Search for the cell housing the specified text and yield its (x, y) center coordinate. 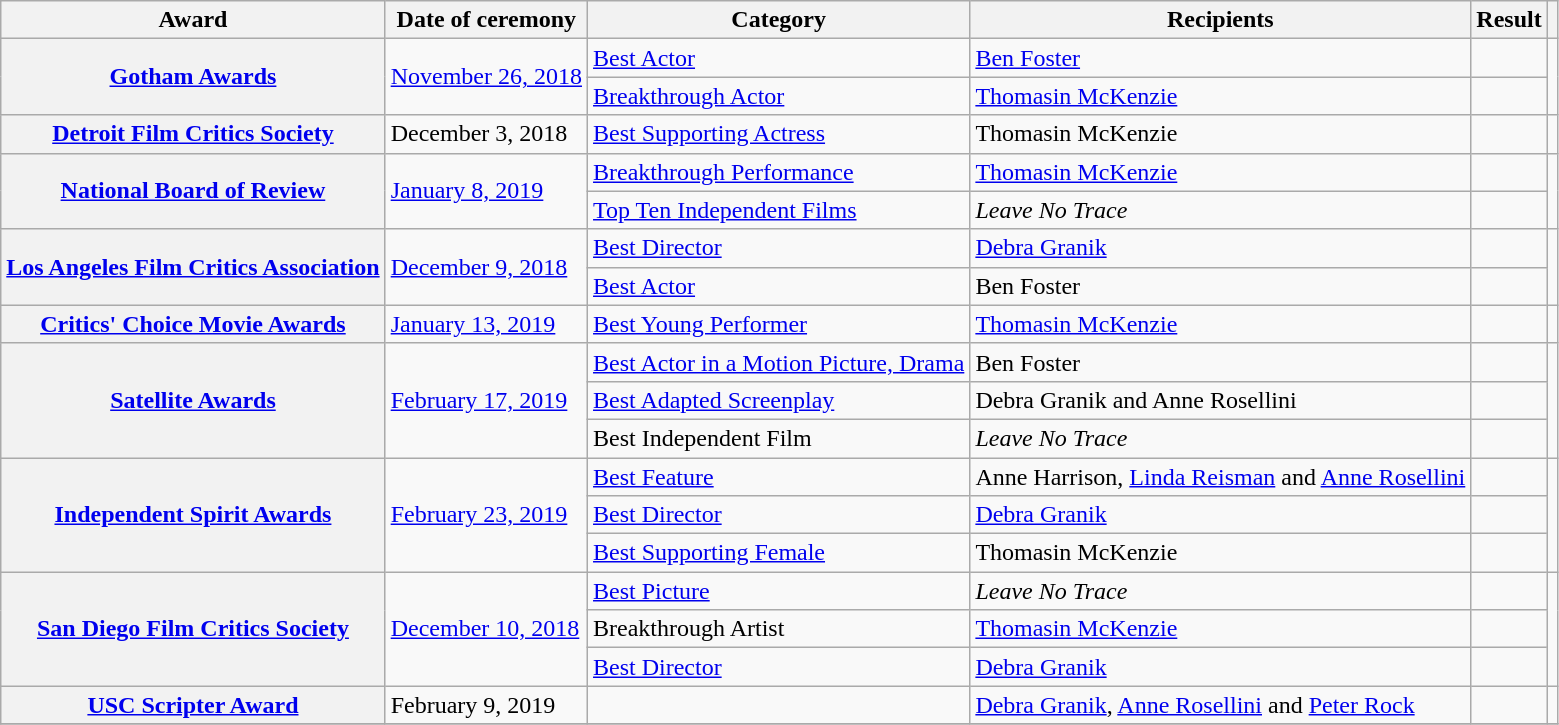
Award (193, 20)
Breakthrough Performance (779, 172)
Best Picture (779, 591)
Critics' Choice Movie Awards (193, 324)
Best Supporting Actress (779, 134)
Anne Harrison, Linda Reisman and Anne Rosellini (1220, 477)
Breakthrough Actor (779, 96)
Top Ten Independent Films (779, 210)
Los Angeles Film Critics Association (193, 267)
San Diego Film Critics Society (193, 629)
Breakthrough Artist (779, 629)
Debra Granik and Anne Rosellini (1220, 400)
December 3, 2018 (486, 134)
USC Scripter Award (193, 705)
February 9, 2019 (486, 705)
January 8, 2019 (486, 191)
December 9, 2018 (486, 267)
Best Young Performer (779, 324)
Category (779, 20)
Detroit Film Critics Society (193, 134)
Best Supporting Female (779, 553)
National Board of Review (193, 191)
Debra Granik, Anne Rosellini and Peter Rock (1220, 705)
Result (1509, 20)
Best Independent Film (779, 438)
December 10, 2018 (486, 629)
November 26, 2018 (486, 77)
Best Feature (779, 477)
Satellite Awards (193, 400)
January 13, 2019 (486, 324)
Date of ceremony (486, 20)
Independent Spirit Awards (193, 515)
February 23, 2019 (486, 515)
Best Adapted Screenplay (779, 400)
Recipients (1220, 20)
February 17, 2019 (486, 400)
Best Actor in a Motion Picture, Drama (779, 362)
Gotham Awards (193, 77)
